Provide the (X, Y) coordinate of the cell's center where the given text is located.  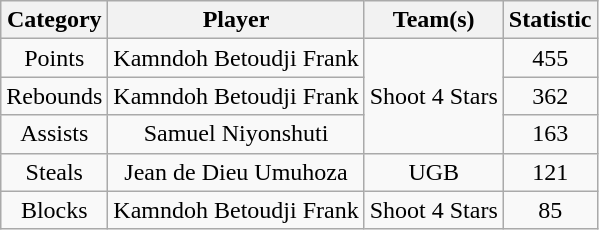
UGB (434, 172)
85 (550, 210)
Statistic (550, 20)
Assists (54, 134)
Samuel Niyonshuti (236, 134)
Steals (54, 172)
Category (54, 20)
Blocks (54, 210)
362 (550, 96)
Jean de Dieu Umuhoza (236, 172)
Team(s) (434, 20)
121 (550, 172)
Player (236, 20)
163 (550, 134)
Points (54, 58)
Rebounds (54, 96)
455 (550, 58)
